Pinpoint the cell where the given text exists, returning its [X, Y] midpoint coordinate. 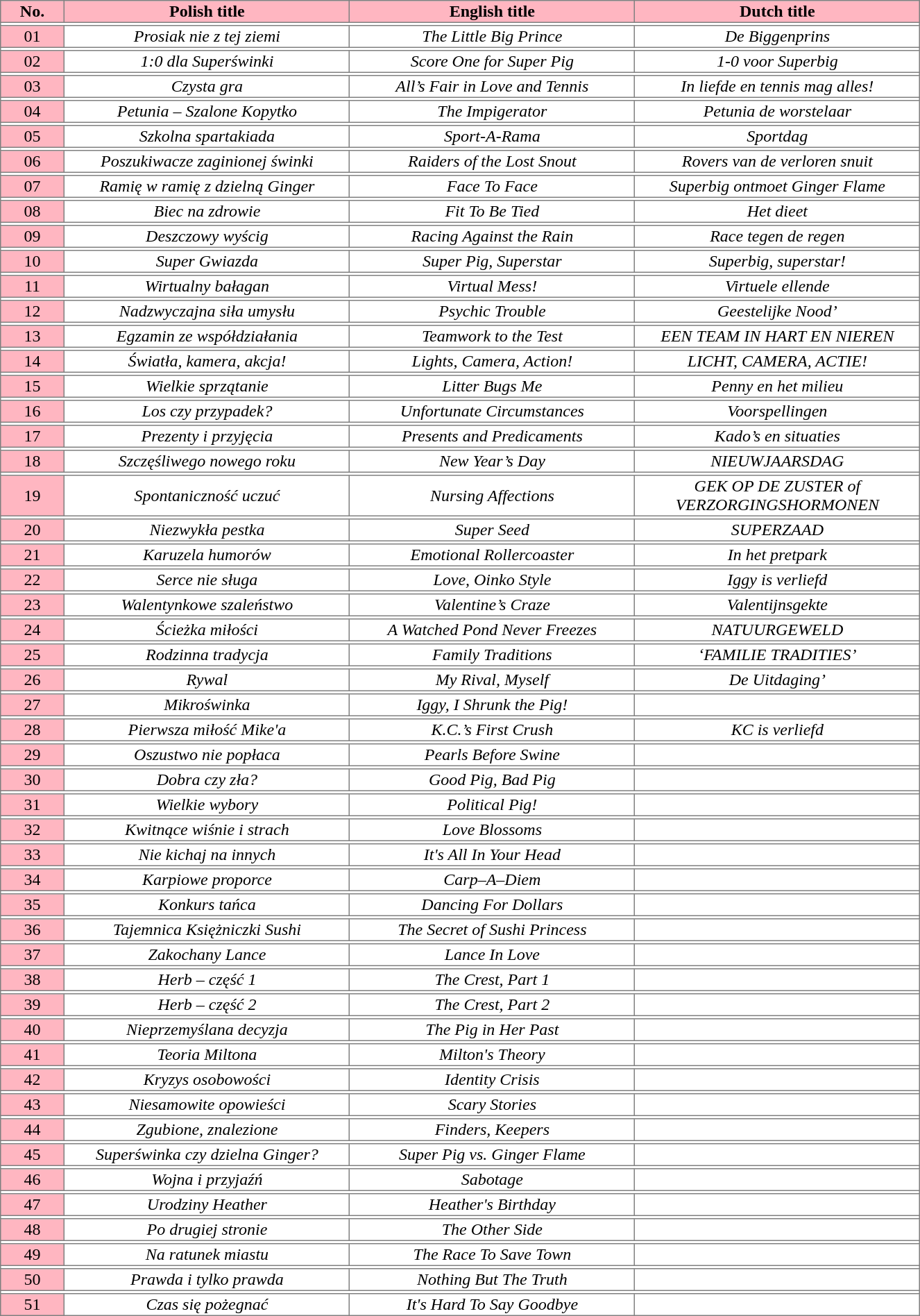
13 [32, 337]
32 [32, 830]
15 [32, 387]
37 [32, 955]
Superbig, superstar! [777, 262]
Super Pig vs. Ginger Flame [493, 1155]
Niesamowite opowieści [207, 1105]
46 [32, 1180]
Carp–A–Diem [493, 880]
28 [32, 730]
50 [32, 1280]
The Secret of Sushi Princess [493, 930]
My Rival, Myself [493, 680]
Ścieżka miłości [207, 630]
SUPERZAAD [777, 530]
Kwitnące wiśnie i strach [207, 830]
09 [32, 237]
Valentijnsgekte [777, 605]
No. [32, 12]
25 [32, 655]
1:0 dla Superświnki [207, 62]
Herb – część 1 [207, 980]
Wirtualny bałagan [207, 287]
Oszustwo nie popłaca [207, 755]
Mikroświnka [207, 705]
Prosiak nie z tej ziemi [207, 37]
Po drugiej stronie [207, 1230]
Ramię w ramię z dzielną Ginger [207, 187]
Het dieet [777, 212]
Rywal [207, 680]
Los czy przypadek? [207, 412]
Petunia – Szalone Kopytko [207, 112]
Zakochany Lance [207, 955]
The Crest, Part 1 [493, 980]
19 [32, 496]
Dobra czy zła? [207, 780]
Presents and Predicaments [493, 437]
24 [32, 630]
New Year’s Day [493, 462]
14 [32, 362]
Super Gwiazda [207, 262]
16 [32, 412]
42 [32, 1080]
Virtuele ellende [777, 287]
Poszukiwacze zaginionej świnki [207, 162]
Spontaniczność uczuć [207, 496]
Szkolna spartakiada [207, 137]
49 [32, 1255]
Unfortunate Circumstances [493, 412]
Serce nie sługa [207, 580]
NIEUWJAARSDAG [777, 462]
Rodzinna tradycja [207, 655]
Penny en het milieu [777, 387]
Czysta gra [207, 87]
Wielkie wybory [207, 805]
Teamwork to the Test [493, 337]
All’s Fair in Love and Tennis [493, 87]
Race tegen de regen [777, 237]
Karpiowe proporce [207, 880]
34 [32, 880]
11 [32, 287]
08 [32, 212]
The Race To Save Town [493, 1255]
27 [32, 705]
Virtual Mess! [493, 287]
35 [32, 905]
30 [32, 780]
Herb – część 2 [207, 1005]
Dutch title [777, 12]
Prawda i tylko prawda [207, 1280]
Petunia de worstelaar [777, 112]
Super Pig, Superstar [493, 262]
EEN TEAM IN HART EN NIEREN [777, 337]
Raiders of the Lost Snout [493, 162]
KC is verliefd [777, 730]
01 [32, 37]
17 [32, 437]
Valentine’s Craze [493, 605]
Good Pig, Bad Pig [493, 780]
04 [32, 112]
Urodziny Heather [207, 1205]
It's All In Your Head [493, 855]
Emotional Rollercoaster [493, 555]
20 [32, 530]
It's Hard To Say Goodbye [493, 1305]
English title [493, 12]
NATUURGEWELD [777, 630]
05 [32, 137]
06 [32, 162]
Nie kichaj na innych [207, 855]
Wojna i przyjaźń [207, 1180]
22 [32, 580]
Score One for Super Pig [493, 62]
Tajemnica Księżniczki Sushi [207, 930]
Walentynkowe szaleństwo [207, 605]
43 [32, 1105]
36 [32, 930]
Szczęśliwego nowego roku [207, 462]
1-0 voor Superbig [777, 62]
LICHT, CAMERA, ACTIE! [777, 362]
40 [32, 1030]
Lance In Love [493, 955]
41 [32, 1055]
Konkurs tańca [207, 905]
Dancing For Dollars [493, 905]
Voorspellingen [777, 412]
Face To Face [493, 187]
23 [32, 605]
Fit To Be Tied [493, 212]
44 [32, 1130]
29 [32, 755]
Scary Stories [493, 1105]
Pearls Before Swine [493, 755]
03 [32, 87]
Nursing Affections [493, 496]
Superświnka czy dzielna Ginger? [207, 1155]
Pierwsza miłość Mike'a [207, 730]
Rovers van de verloren snuit [777, 162]
The Little Big Prince [493, 37]
Prezenty i przyjęcia [207, 437]
Sport-A-Rama [493, 137]
Nieprzemyślana decyzja [207, 1030]
The Pig in Her Past [493, 1030]
Karuzela humorów [207, 555]
The Other Side [493, 1230]
Psychic Trouble [493, 312]
Niezwykła pestka [207, 530]
Zgubione, znalezione [207, 1130]
07 [32, 187]
Iggy, I Shrunk the Pig! [493, 705]
Na ratunek miastu [207, 1255]
Heather's Birthday [493, 1205]
Deszczowy wyścig [207, 237]
12 [32, 312]
Polish title [207, 12]
Geestelijke Nood’ [777, 312]
33 [32, 855]
De Biggenprins [777, 37]
Nothing But The Truth [493, 1280]
A Watched Pond Never Freezes [493, 630]
Wielkie sprzątanie [207, 387]
‘FAMILIE TRADITIES’ [777, 655]
Kado’s en situaties [777, 437]
26 [32, 680]
Super Seed [493, 530]
The Crest, Part 2 [493, 1005]
Identity Crisis [493, 1080]
Nadzwyczajna siła umysłu [207, 312]
Political Pig! [493, 805]
Kryzys osobowości [207, 1080]
47 [32, 1205]
In liefde en tennis mag alles! [777, 87]
GEK OP DE ZUSTER of VERZORGINGSHORMONEN [777, 496]
10 [32, 262]
Lights, Camera, Action! [493, 362]
Family Traditions [493, 655]
39 [32, 1005]
Biec na zdrowie [207, 212]
In het pretpark [777, 555]
Sabotage [493, 1180]
Finders, Keepers [493, 1130]
21 [32, 555]
Teoria Miltona [207, 1055]
45 [32, 1155]
Iggy is verliefd [777, 580]
Milton's Theory [493, 1055]
48 [32, 1230]
Love Blossoms [493, 830]
Superbig ontmoet Ginger Flame [777, 187]
Światła, kamera, akcja! [207, 362]
18 [32, 462]
Egzamin ze współdziałania [207, 337]
K.C.’s First Crush [493, 730]
02 [32, 62]
Litter Bugs Me [493, 387]
31 [32, 805]
51 [32, 1305]
Sportdag [777, 137]
De Uitdaging’ [777, 680]
Love, Oinko Style [493, 580]
38 [32, 980]
Racing Against the Rain [493, 237]
Czas się pożegnać [207, 1305]
The Impigerator [493, 112]
